Scan for the cell matching the given text and deliver its [X, Y] coordinate at center. 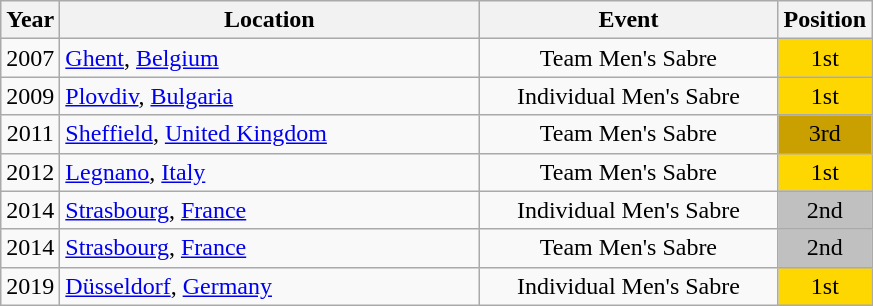
Year [30, 20]
Event [628, 20]
2012 [30, 172]
Ghent, Belgium [270, 58]
Location [270, 20]
Legnano, Italy [270, 172]
Düsseldorf, Germany [270, 286]
2019 [30, 286]
Position [825, 20]
3rd [825, 134]
Sheffield, United Kingdom [270, 134]
2007 [30, 58]
2009 [30, 96]
Plovdiv, Bulgaria [270, 96]
2011 [30, 134]
